Extract the (X, Y) coordinate from the center of the cell holding the provided text.  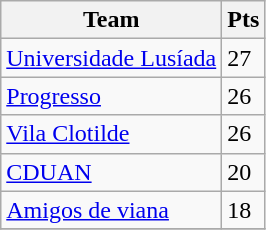
Vila Clotilde (112, 134)
Amigos de viana (112, 210)
27 (244, 58)
18 (244, 210)
Universidade Lusíada (112, 58)
CDUAN (112, 172)
Team (112, 20)
Pts (244, 20)
Progresso (112, 96)
20 (244, 172)
